Return (x, y) of the center of cell containing provided text 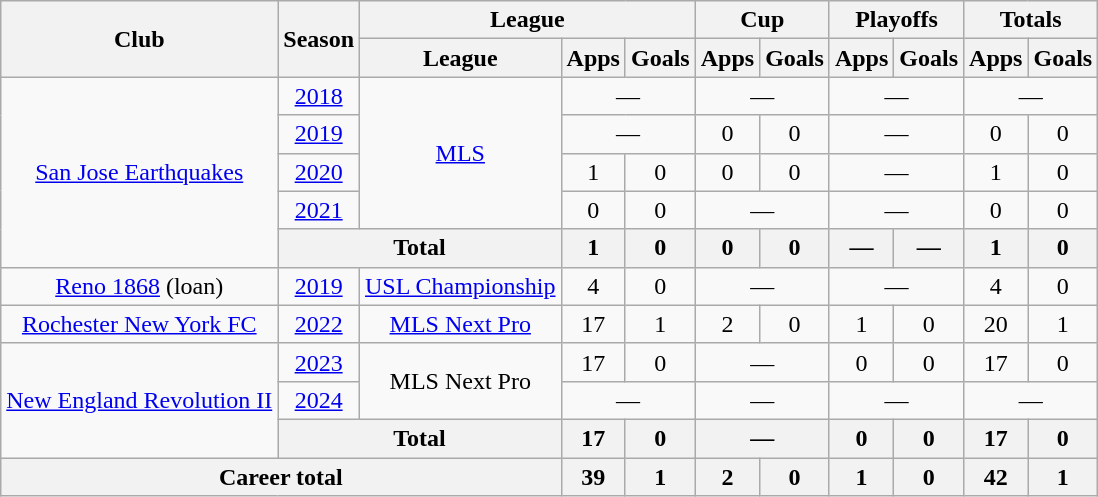
42 (996, 477)
New England Revolution II (140, 400)
2024 (319, 400)
2021 (319, 210)
2023 (319, 362)
Club (140, 39)
MLS (461, 153)
Reno 1868 (loan) (140, 286)
39 (593, 477)
Totals (1031, 20)
USL Championship (461, 286)
Cup (762, 20)
2020 (319, 172)
20 (996, 324)
2022 (319, 324)
Playoffs (896, 20)
2018 (319, 96)
San Jose Earthquakes (140, 172)
Season (319, 39)
Career total (281, 477)
Rochester New York FC (140, 324)
